Return the [X, Y] coordinate for the center point of the cell that contains the specified text.  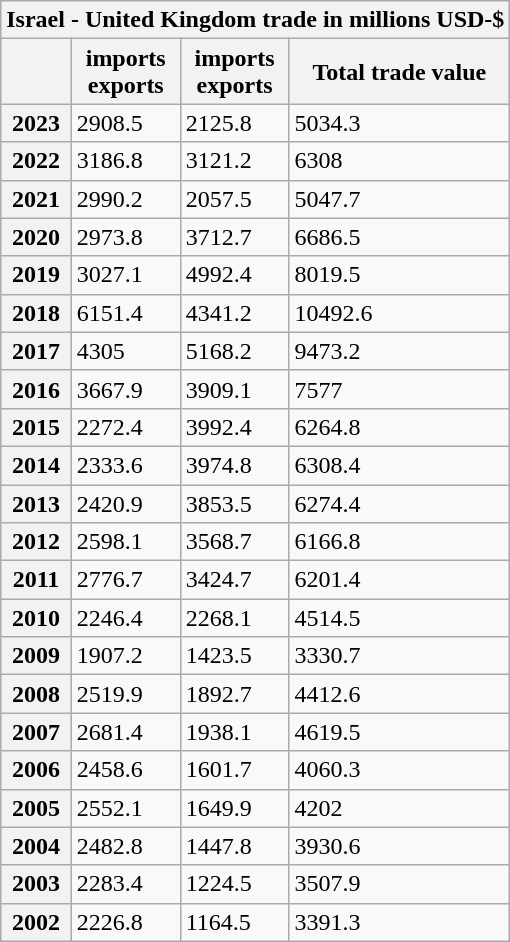
2021 [36, 199]
4060.3 [400, 770]
2246.4 [126, 618]
2012 [36, 542]
2003 [36, 884]
4341.2 [234, 313]
2776.7 [126, 580]
2681.4 [126, 732]
6151.4 [126, 313]
1649.9 [234, 808]
2598.1 [126, 542]
5168.2 [234, 351]
3330.7 [400, 656]
2458.6 [126, 770]
2007 [36, 732]
3974.8 [234, 465]
2008 [36, 694]
2268.1 [234, 618]
2552.1 [126, 808]
6166.8 [400, 542]
2010 [36, 618]
2005 [36, 808]
4619.5 [400, 732]
2015 [36, 427]
2016 [36, 389]
2022 [36, 161]
3424.7 [234, 580]
3027.1 [126, 275]
2014 [36, 465]
2004 [36, 846]
2013 [36, 503]
1224.5 [234, 884]
4992.4 [234, 275]
2333.6 [126, 465]
3992.4 [234, 427]
1892.7 [234, 694]
2057.5 [234, 199]
3391.3 [400, 922]
6308 [400, 161]
3909.1 [234, 389]
2017 [36, 351]
4514.5 [400, 618]
1447.8 [234, 846]
2018 [36, 313]
3930.6 [400, 846]
2002 [36, 922]
6264.8 [400, 427]
4202 [400, 808]
3507.9 [400, 884]
2125.8 [234, 123]
8019.5 [400, 275]
3568.7 [234, 542]
2973.8 [126, 237]
2519.9 [126, 694]
4305 [126, 351]
7577 [400, 389]
Total trade value [400, 72]
3186.8 [126, 161]
3667.9 [126, 389]
6201.4 [400, 580]
2482.8 [126, 846]
10492.6 [400, 313]
2019 [36, 275]
3712.7 [234, 237]
3853.5 [234, 503]
5034.3 [400, 123]
2990.2 [126, 199]
2020 [36, 237]
2023 [36, 123]
2908.5 [126, 123]
2006 [36, 770]
6308.4 [400, 465]
3121.2 [234, 161]
2272.4 [126, 427]
2283.4 [126, 884]
2009 [36, 656]
9473.2 [400, 351]
1907.2 [126, 656]
1423.5 [234, 656]
1938.1 [234, 732]
Israel - United Kingdom trade in millions USD-$ [256, 20]
5047.7 [400, 199]
1601.7 [234, 770]
2011 [36, 580]
1164.5 [234, 922]
6274.4 [400, 503]
2226.8 [126, 922]
4412.6 [400, 694]
6686.5 [400, 237]
2420.9 [126, 503]
